Return the (X, Y) coordinate for the center point of the cell that contains the specified text.  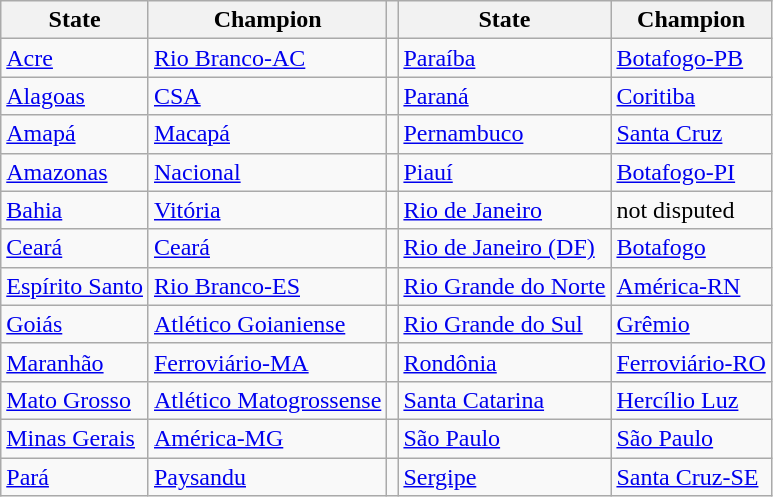
Paysandu (267, 477)
Rondônia (504, 362)
Coritiba (691, 96)
Santa Catarina (504, 400)
Mato Grosso (75, 400)
Alagoas (75, 96)
Minas Gerais (75, 438)
Goiás (75, 324)
Piauí (504, 172)
Nacional (267, 172)
Acre (75, 58)
Pernambuco (504, 134)
Sergipe (504, 477)
Santa Cruz (691, 134)
Bahia (75, 210)
Rio de Janeiro (504, 210)
Botafogo (691, 248)
Santa Cruz-SE (691, 477)
América-RN (691, 286)
Amazonas (75, 172)
Ferroviário-MA (267, 362)
Pará (75, 477)
Atlético Matogrossense (267, 400)
Grêmio (691, 324)
Atlético Goianiense (267, 324)
Paraíba (504, 58)
Maranhão (75, 362)
Rio Branco-ES (267, 286)
Macapá (267, 134)
Rio de Janeiro (DF) (504, 248)
América-MG (267, 438)
Hercílio Luz (691, 400)
Botafogo-PB (691, 58)
Paraná (504, 96)
Rio Grande do Norte (504, 286)
Rio Grande do Sul (504, 324)
Vitória (267, 210)
Ferroviário-RO (691, 362)
Espírito Santo (75, 286)
Botafogo-PI (691, 172)
CSA (267, 96)
Amapá (75, 134)
not disputed (691, 210)
Rio Branco-AC (267, 58)
